Output the (X, Y) coordinate of the center of the cell containing the given text.  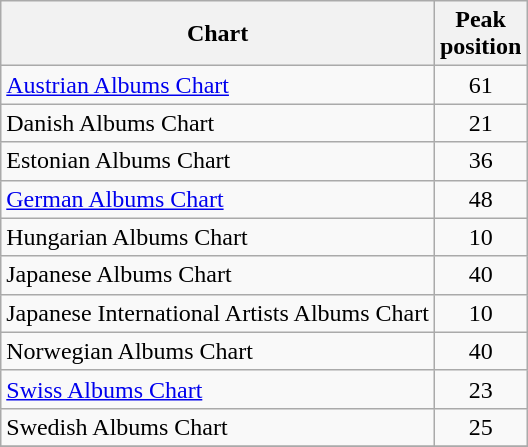
Hungarian Albums Chart (218, 237)
61 (480, 85)
Japanese International Artists Albums Chart (218, 313)
Norwegian Albums Chart (218, 351)
Japanese Albums Chart (218, 275)
Estonian Albums Chart (218, 161)
36 (480, 161)
Chart (218, 34)
Swedish Albums Chart (218, 427)
Austrian Albums Chart (218, 85)
23 (480, 389)
Peakposition (480, 34)
25 (480, 427)
Danish Albums Chart (218, 123)
21 (480, 123)
48 (480, 199)
Swiss Albums Chart (218, 389)
German Albums Chart (218, 199)
